Find where the given text appears and provide that cell's center as (x, y) coordinate. 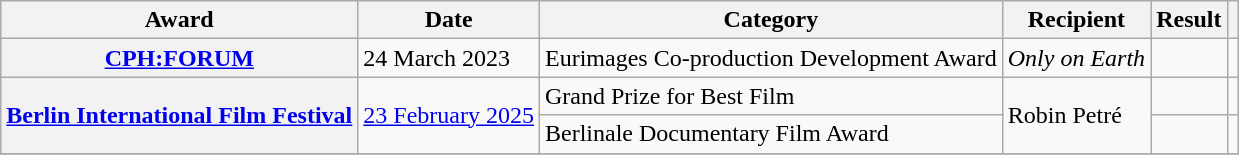
Eurimages Co-production Development Award (772, 58)
24 March 2023 (449, 58)
Recipient (1076, 20)
Berlinale Documentary Film Award (772, 134)
Robin Petré (1076, 115)
Award (180, 20)
CPH:FORUM (180, 58)
Berlin International Film Festival (180, 115)
Date (449, 20)
Only on Earth (1076, 58)
Result (1189, 20)
23 February 2025 (449, 115)
Grand Prize for Best Film (772, 96)
Category (772, 20)
